Find where the given text appears and provide that cell's center as (X, Y) coordinate. 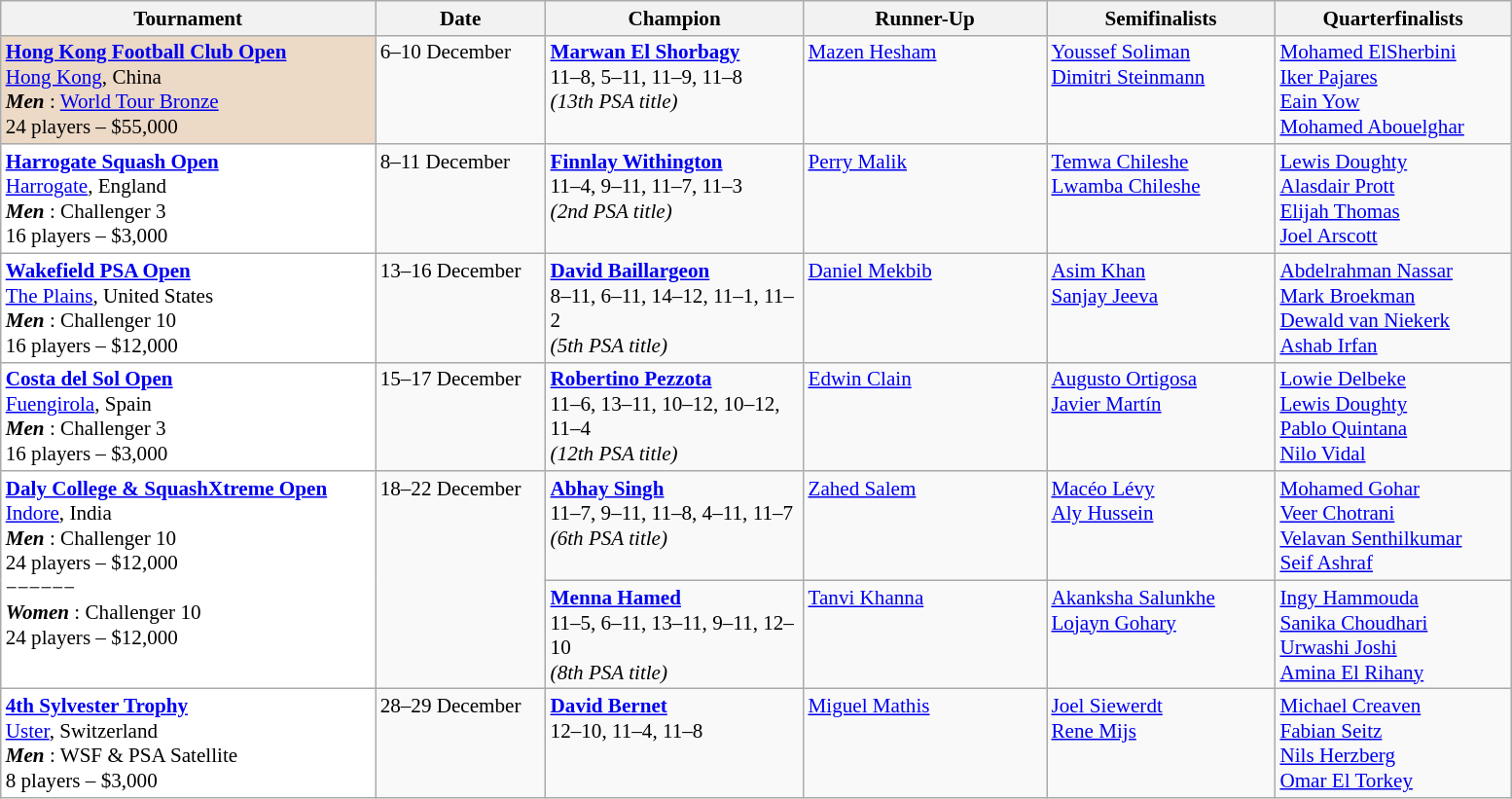
Date (461, 18)
Zahed Salem (925, 526)
Michael Creaven Fabian Seitz Nils Herzberg Omar El Torkey (1392, 744)
4th Sylvester Trophy Uster, Switzerland Men : WSF & PSA Satellite8 players – $3,000 (189, 744)
Perry Malik (925, 199)
13–16 December (461, 308)
Lowie Delbeke Lewis Doughty Pablo Quintana Nilo Vidal (1392, 417)
Abhay Singh11–7, 9–11, 11–8, 4–11, 11–7(6th PSA title) (675, 526)
Miguel Mathis (925, 744)
Tournament (189, 18)
David Baillargeon8–11, 6–11, 14–12, 11–1, 11–2(5th PSA title) (675, 308)
Daly College & SquashXtreme Open Indore, India Men : Challenger 1024 players – $12,000−−−−−− Women : Challenger 1024 players – $12,000 (189, 580)
Macéo Lévy Aly Hussein (1162, 526)
Runner-Up (925, 18)
8–11 December (461, 199)
Champion (675, 18)
6–10 December (461, 90)
Asim Khan Sanjay Jeeva (1162, 308)
18–22 December (461, 580)
Joel Siewerdt Rene Mijs (1162, 744)
Youssef Soliman Dimitri Steinmann (1162, 90)
Abdelrahman Nassar Mark Broekman Dewald van Niekerk Ashab Irfan (1392, 308)
Edwin Clain (925, 417)
Harrogate Squash Open Harrogate, England Men : Challenger 316 players – $3,000 (189, 199)
Semifinalists (1162, 18)
Finnlay Withington11–4, 9–11, 11–7, 11–3(2nd PSA title) (675, 199)
Augusto Ortigosa Javier Martín (1162, 417)
Costa del Sol Open Fuengirola, Spain Men : Challenger 316 players – $3,000 (189, 417)
Marwan El Shorbagy11–8, 5–11, 11–9, 11–8(13th PSA title) (675, 90)
Quarterfinalists (1392, 18)
Menna Hamed11–5, 6–11, 13–11, 9–11, 12–10(8th PSA title) (675, 635)
Mazen Hesham (925, 90)
Wakefield PSA Open The Plains, United States Men : Challenger 1016 players – $12,000 (189, 308)
Tanvi Khanna (925, 635)
Daniel Mekbib (925, 308)
Temwa Chileshe Lwamba Chileshe (1162, 199)
Ingy Hammouda Sanika Choudhari Urwashi Joshi Amina El Rihany (1392, 635)
15–17 December (461, 417)
Robertino Pezzota11–6, 13–11, 10–12, 10–12, 11–4(12th PSA title) (675, 417)
Mohamed Gohar Veer Chotrani Velavan Senthilkumar Seif Ashraf (1392, 526)
Lewis Doughty Alasdair Prott Elijah Thomas Joel Arscott (1392, 199)
Hong Kong Football Club Open Hong Kong, China Men : World Tour Bronze24 players – $55,000 (189, 90)
28–29 December (461, 744)
Akanksha Salunkhe Lojayn Gohary (1162, 635)
David Bernet12–10, 11–4, 11–8 (675, 744)
Mohamed ElSherbini Iker Pajares Eain Yow Mohamed Abouelghar (1392, 90)
